Capture the cell that displays the provided text and extract its (X, Y) central coordinate. 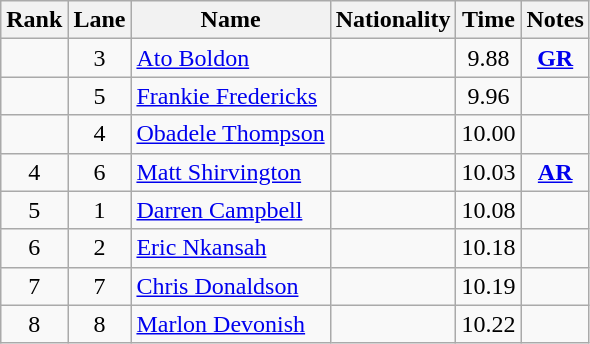
Lane (100, 20)
10.22 (488, 324)
10.03 (488, 172)
2 (100, 248)
Eric Nkansah (230, 248)
AR (555, 172)
GR (555, 58)
Matt Shirvington (230, 172)
1 (100, 210)
Obadele Thompson (230, 134)
9.96 (488, 96)
Time (488, 20)
Notes (555, 20)
10.19 (488, 286)
3 (100, 58)
10.18 (488, 248)
Name (230, 20)
Rank (34, 20)
10.00 (488, 134)
Ato Boldon (230, 58)
Nationality (393, 20)
Frankie Fredericks (230, 96)
10.08 (488, 210)
Marlon Devonish (230, 324)
Darren Campbell (230, 210)
Chris Donaldson (230, 286)
9.88 (488, 58)
